Extract the [X, Y] coordinate from the center of the cell holding the provided text.  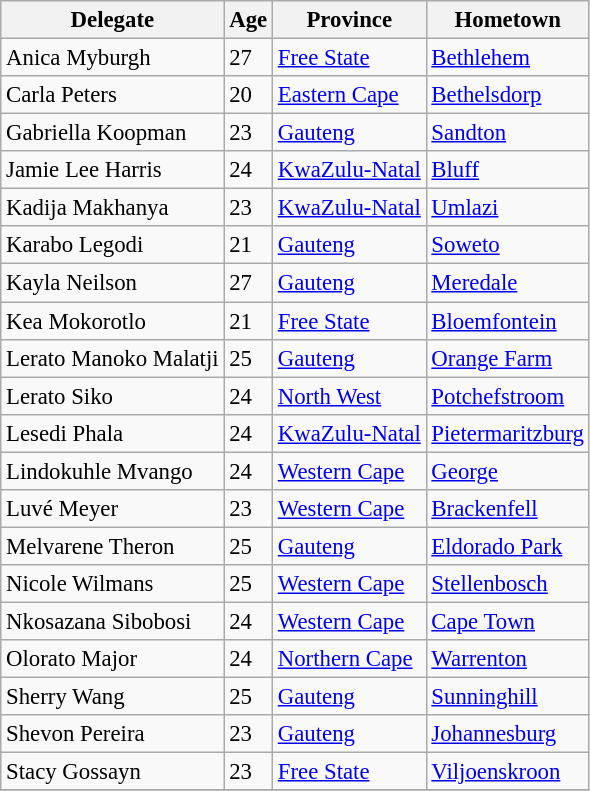
Umlazi [508, 208]
Sunninghill [508, 697]
Olorato Major [112, 659]
Lerato Siko [112, 396]
Bloemfontein [508, 321]
Nicole Wilmans [112, 584]
Sherry Wang [112, 697]
North West [349, 396]
Lerato Manoko Malatji [112, 358]
Viljoenskroon [508, 772]
Cape Town [508, 621]
Johannesburg [508, 734]
Brackenfell [508, 509]
Delegate [112, 20]
Kayla Neilson [112, 283]
Eastern Cape [349, 95]
Gabriella Koopman [112, 133]
George [508, 471]
Province [349, 20]
Bethlehem [508, 58]
Stacy Gossayn [112, 772]
Jamie Lee Harris [112, 170]
Orange Farm [508, 358]
Northern Cape [349, 659]
Kadija Makhanya [112, 208]
Lindokuhle Mvango [112, 471]
Luvé Meyer [112, 509]
Kea Mokorotlo [112, 321]
Hometown [508, 20]
Sandton [508, 133]
Potchefstroom [508, 396]
Pietermaritzburg [508, 433]
Melvarene Theron [112, 546]
20 [248, 95]
Meredale [508, 283]
Soweto [508, 245]
Bluff [508, 170]
Shevon Pereira [112, 734]
Nkosazana Sibobosi [112, 621]
Bethelsdorp [508, 95]
Carla Peters [112, 95]
Warrenton [508, 659]
Lesedi Phala [112, 433]
Age [248, 20]
Eldorado Park [508, 546]
Stellenbosch [508, 584]
Karabo Legodi [112, 245]
Anica Myburgh [112, 58]
